Find where the given text appears and provide that cell's center as (X, Y) coordinate. 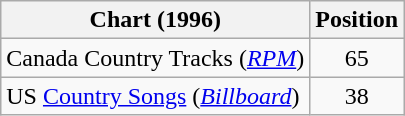
Canada Country Tracks (RPM) (156, 58)
US Country Songs (Billboard) (156, 96)
65 (357, 58)
Chart (1996) (156, 20)
38 (357, 96)
Position (357, 20)
